From the cell containing the given text, extract its center point as [X, Y] coordinate. 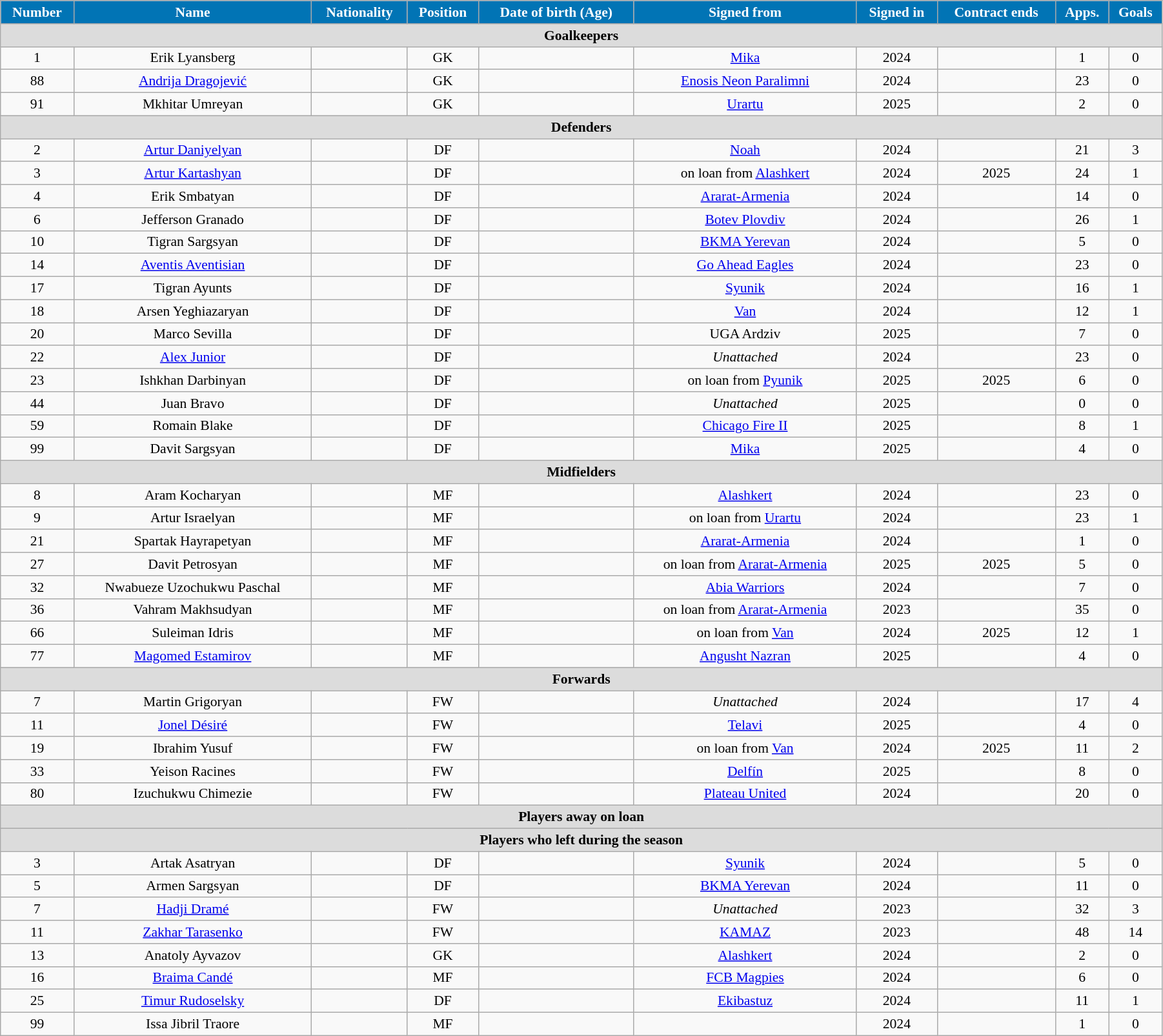
Marco Sevilla [192, 334]
22 [37, 358]
Name [192, 12]
Erik Smbatyan [192, 196]
48 [1082, 932]
Ekibastuz [745, 1001]
44 [37, 403]
Aventis Aventisian [192, 265]
Abia Warriors [745, 587]
Tigran Ayunts [192, 289]
Ishkhan Darbinyan [192, 380]
Signed in [897, 12]
Romain Blake [192, 426]
Number [37, 12]
25 [37, 1001]
Hadji Dramé [192, 909]
Position [443, 12]
9 [37, 518]
Juan Bravo [192, 403]
on loan from Pyunik [745, 380]
36 [37, 610]
Issa Jibril Traore [192, 1024]
Braima Candé [192, 978]
Players away on loan [581, 817]
59 [37, 426]
35 [1082, 610]
Van [745, 311]
Jonel Désiré [192, 726]
Izuchukwu Chimezie [192, 794]
Defenders [581, 127]
Signed from [745, 12]
Botev Plovdiv [745, 219]
10 [37, 242]
91 [37, 105]
Chicago Fire II [745, 426]
Urartu [745, 105]
Anatoly Ayvazov [192, 955]
Andrija Dragojević [192, 81]
Delfín [745, 771]
KAMAZ [745, 932]
Contract ends [996, 12]
Artur Daniyelyan [192, 150]
Yeison Racines [192, 771]
Angusht Nazran [745, 656]
Vahram Makhsudyan [192, 610]
Midfielders [581, 472]
Nationality [359, 12]
Arsen Yeghiazaryan [192, 311]
Plateau United [745, 794]
Goals [1135, 12]
27 [37, 564]
Martin Grigoryan [192, 702]
Artur Kartashyan [192, 174]
18 [37, 311]
UGA Ardziv [745, 334]
Suleiman Idris [192, 633]
Zakhar Tarasenko [192, 932]
Erik Lyansberg [192, 58]
Timur Rudoselsky [192, 1001]
Ibrahim Yusuf [192, 748]
Artur Israelyan [192, 518]
on loan from Alashkert [745, 174]
77 [37, 656]
Mkhitar Umreyan [192, 105]
80 [37, 794]
Forwards [581, 679]
Enosis Neon Paralimni [745, 81]
Davit Petrosyan [192, 564]
Spartak Hayrapetyan [192, 542]
19 [37, 748]
Jefferson Granado [192, 219]
Goalkeepers [581, 36]
26 [1082, 219]
Tigran Sargsyan [192, 242]
33 [37, 771]
Armen Sargsyan [192, 886]
Artak Asatryan [192, 863]
24 [1082, 174]
13 [37, 955]
Go Ahead Eagles [745, 265]
on loan from Urartu [745, 518]
Date of birth (Age) [556, 12]
66 [37, 633]
Davit Sargsyan [192, 449]
Alex Junior [192, 358]
Noah [745, 150]
Players who left during the season [581, 840]
FCB Magpies [745, 978]
Nwabueze Uzochukwu Paschal [192, 587]
88 [37, 81]
Telavi [745, 726]
Magomed Estamirov [192, 656]
Aram Kocharyan [192, 495]
Apps. [1082, 12]
